Provide the (X, Y) coordinate of the cell's center where the given text is located.  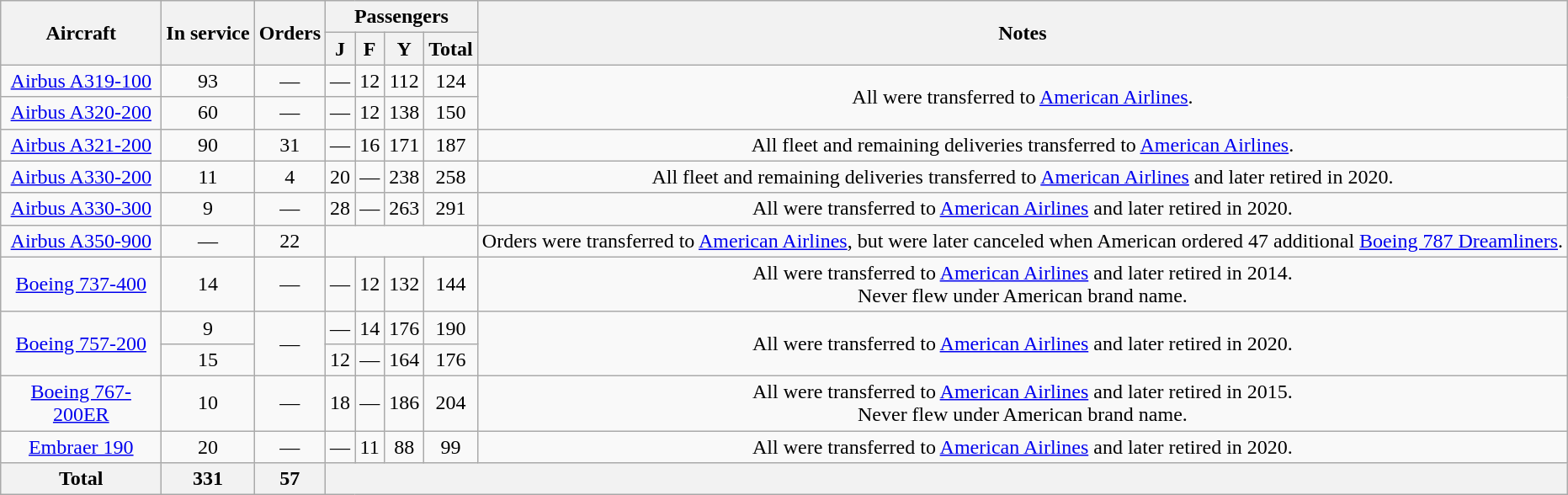
187 (451, 145)
All were transferred to American Airlines and later retired in 2015.Never flew under American brand name. (1022, 402)
J (340, 49)
Aircraft (81, 33)
All were transferred to American Airlines. (1022, 97)
238 (404, 177)
All fleet and remaining deliveries transferred to American Airlines and later retired in 2020. (1022, 177)
In service (208, 33)
60 (208, 113)
Airbus A330-300 (81, 209)
57 (290, 479)
4 (290, 177)
Notes (1022, 33)
150 (451, 113)
Y (404, 49)
28 (340, 209)
All were transferred to American Airlines and later retired in 2014.Never flew under American brand name. (1022, 285)
F (370, 49)
190 (451, 327)
Airbus A330-200 (81, 177)
263 (404, 209)
Airbus A350-900 (81, 241)
124 (451, 81)
15 (208, 359)
164 (404, 359)
18 (340, 402)
331 (208, 479)
Boeing 737-400 (81, 285)
31 (290, 145)
Boeing 767-200ER (81, 402)
Orders (290, 33)
88 (404, 447)
22 (290, 241)
99 (451, 447)
Airbus A321-200 (81, 145)
93 (208, 81)
171 (404, 145)
10 (208, 402)
16 (370, 145)
258 (451, 177)
112 (404, 81)
291 (451, 209)
Airbus A319-100 (81, 81)
204 (451, 402)
90 (208, 145)
138 (404, 113)
Passengers (402, 17)
144 (451, 285)
Embraer 190 (81, 447)
186 (404, 402)
132 (404, 285)
Airbus A320-200 (81, 113)
Boeing 757-200 (81, 343)
Orders were transferred to American Airlines, but were later canceled when American ordered 47 additional Boeing 787 Dreamliners. (1022, 241)
All fleet and remaining deliveries transferred to American Airlines. (1022, 145)
